Determine the (X, Y) coordinate at the center of the cell enclosing the given text.  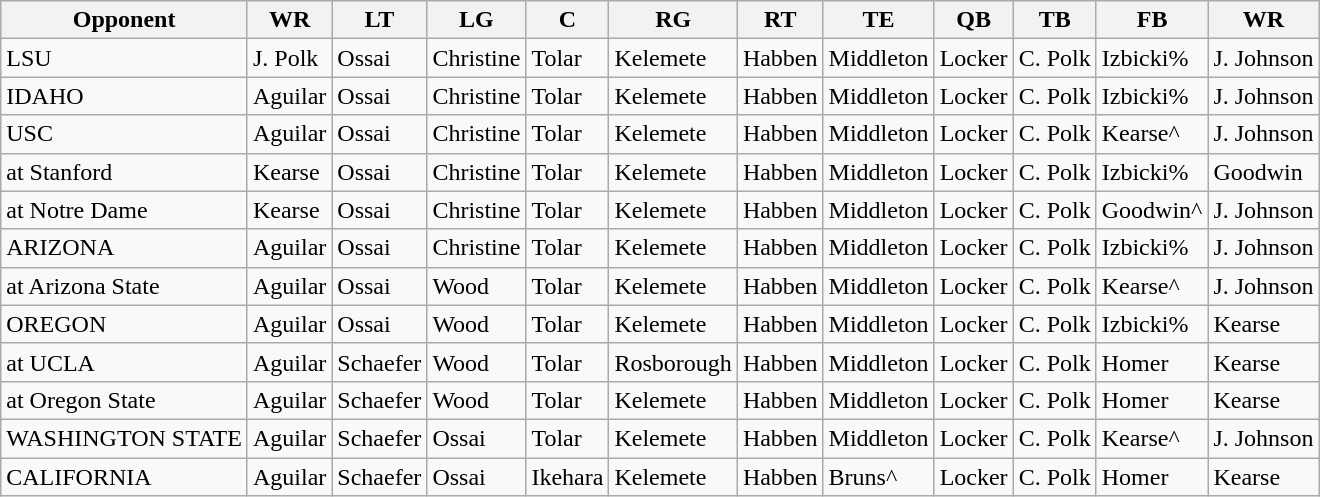
USC (124, 134)
OREGON (124, 324)
LSU (124, 58)
at Arizona State (124, 286)
at Notre Dame (124, 210)
Bruns^ (878, 477)
FB (1152, 20)
TB (1054, 20)
LG (476, 20)
at Stanford (124, 172)
RG (673, 20)
Rosborough (673, 362)
Goodwin^ (1152, 210)
WASHINGTON STATE (124, 438)
at UCLA (124, 362)
LT (380, 20)
J. Polk (289, 58)
C (568, 20)
Opponent (124, 20)
Ikehara (568, 477)
TE (878, 20)
CALIFORNIA (124, 477)
at Oregon State (124, 400)
QB (974, 20)
ARIZONA (124, 248)
RT (780, 20)
IDAHO (124, 96)
Goodwin (1264, 172)
